Determine the [X, Y] coordinate at the center of the cell enclosing the given text.  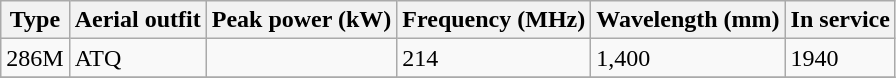
Frequency (MHz) [494, 20]
Peak power (kW) [302, 20]
286M [35, 58]
ATQ [138, 58]
Type [35, 20]
214 [494, 58]
Wavelength (mm) [688, 20]
1940 [840, 58]
In service [840, 20]
Aerial outfit [138, 20]
1,400 [688, 58]
